Return [X, Y] of the center of cell containing provided text 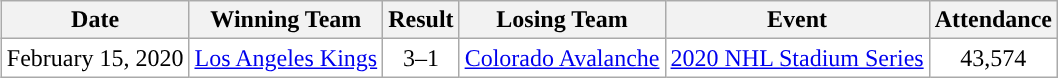
Date [95, 20]
Losing Team [562, 20]
2020 NHL Stadium Series [797, 58]
February 15, 2020 [95, 58]
Los Angeles Kings [286, 58]
Attendance [993, 20]
Result [421, 20]
Colorado Avalanche [562, 58]
Winning Team [286, 20]
3–1 [421, 58]
43,574 [993, 58]
Event [797, 20]
